Pinpoint the cell where the given text exists, returning its (x, y) midpoint coordinate. 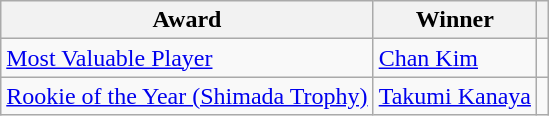
Award (187, 20)
Takumi Kanaya (454, 96)
Winner (454, 20)
Chan Kim (454, 58)
Rookie of the Year (Shimada Trophy) (187, 96)
Most Valuable Player (187, 58)
